Find where the given text appears and provide that cell's center as [x, y] coordinate. 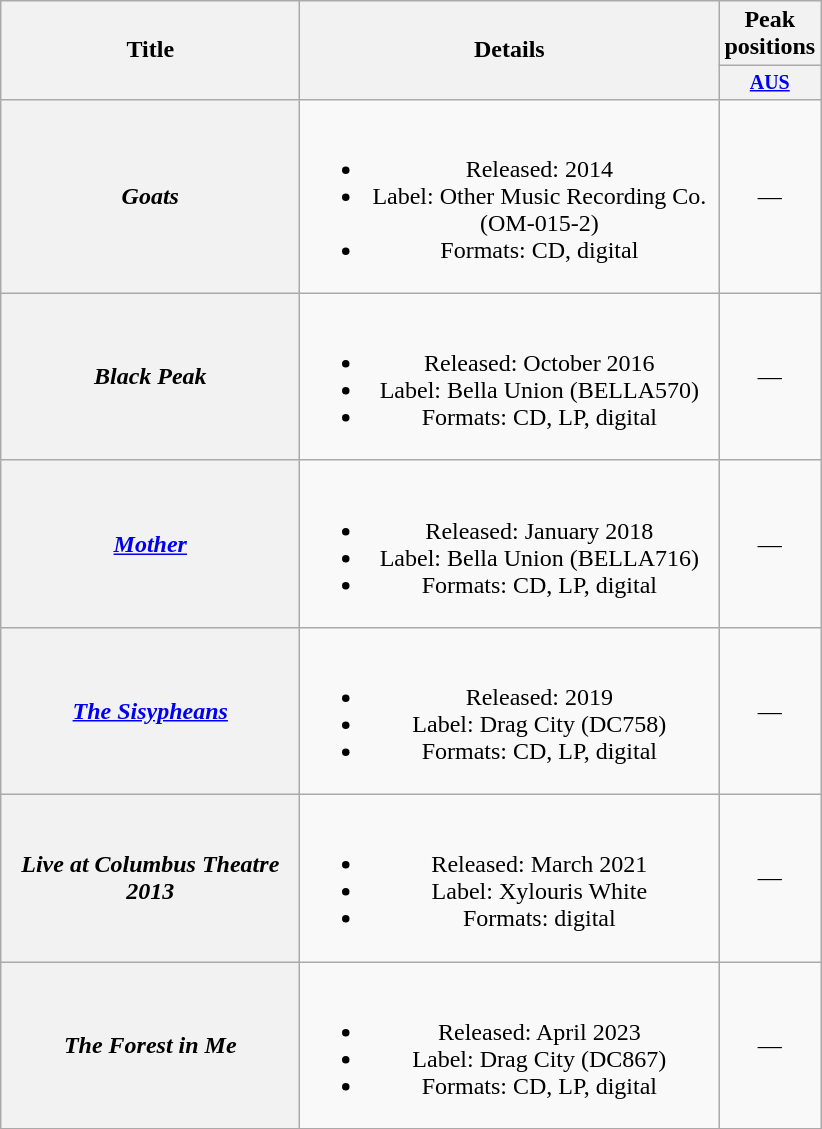
Released: 2019Label: Drag City (DC758)Formats: CD, LP, digital [510, 710]
Live at Columbus Theatre 2013 [150, 878]
Mother [150, 544]
Released: 2014Label: Other Music Recording Co. (OM-015-2)Formats: CD, digital [510, 196]
Black Peak [150, 376]
Details [510, 50]
Peak positions [770, 34]
Released: January 2018Label: Bella Union (BELLA716)Formats: CD, LP, digital [510, 544]
Goats [150, 196]
Released: October 2016Label: Bella Union (BELLA570)Formats: CD, LP, digital [510, 376]
Released: March 2021Label: Xylouris WhiteFormats: digital [510, 878]
The Sisypheans [150, 710]
AUS [770, 82]
The Forest in Me [150, 1046]
Title [150, 50]
Released: April 2023Label: Drag City (DC867)Formats: CD, LP, digital [510, 1046]
